Pinpoint the cell where the given text exists, returning its (X, Y) midpoint coordinate. 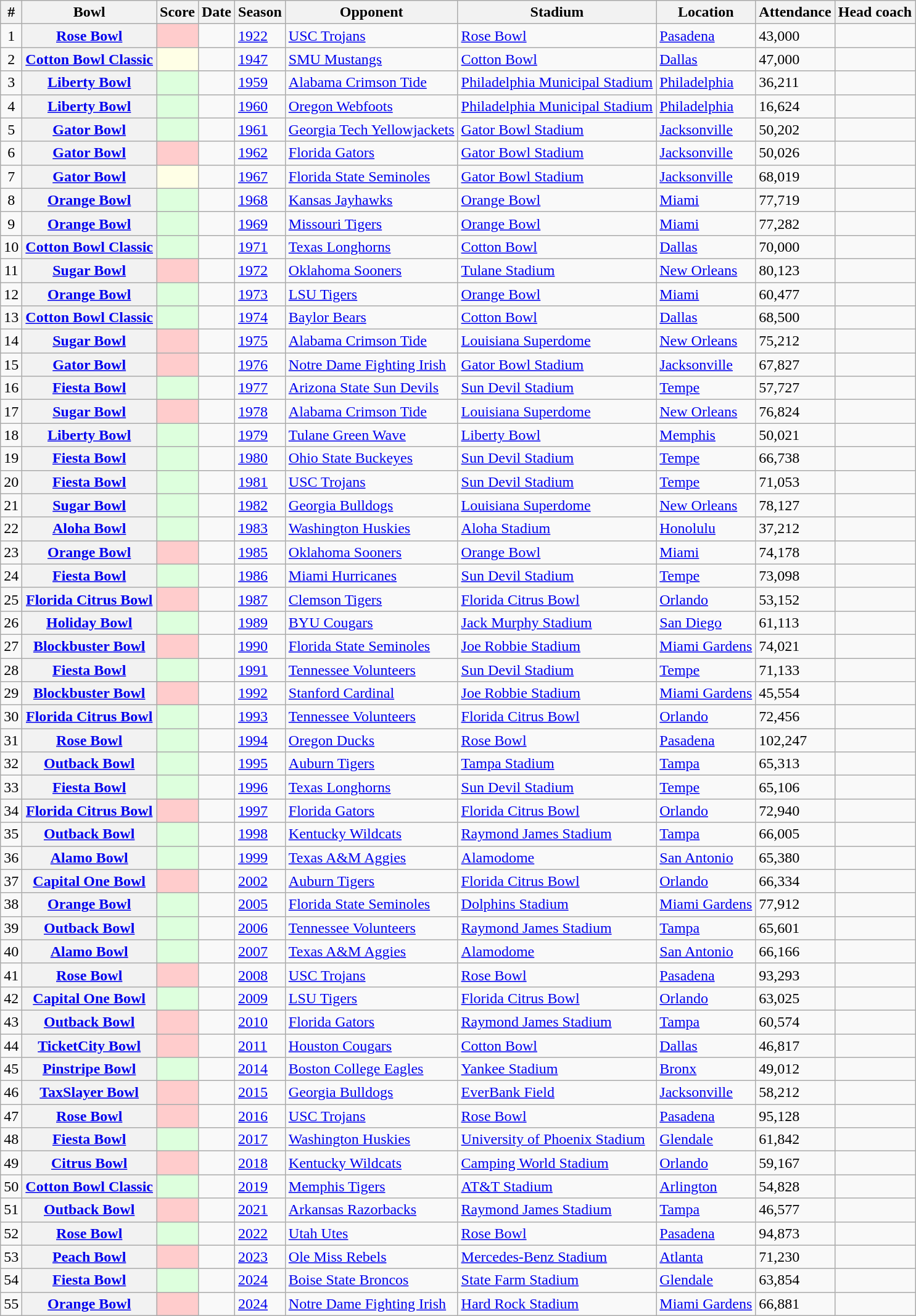
45 (11, 1069)
16 (11, 388)
University of Phoenix Stadium (557, 1140)
70,000 (795, 247)
2009 (260, 998)
16,624 (795, 106)
32 (11, 764)
54,828 (795, 1186)
93,293 (795, 975)
2005 (260, 904)
Jack Murphy Stadium (557, 623)
42 (11, 998)
Oregon Webfoots (371, 106)
19 (11, 458)
2 (11, 59)
Mercedes-Benz Stadium (557, 1257)
68,019 (795, 176)
38 (11, 904)
40 (11, 951)
75,212 (795, 341)
Pinstripe Bowl (89, 1069)
Yankee Stadium (557, 1069)
1981 (260, 482)
Head coach (875, 12)
1967 (260, 176)
77,719 (795, 200)
66,166 (795, 951)
Peach Bowl (89, 1257)
Dolphins Stadium (557, 904)
66,005 (795, 834)
AT&T Stadium (557, 1186)
Bronx (706, 1069)
Camping World Stadium (557, 1163)
78,127 (795, 505)
EverBank Field (557, 1093)
18 (11, 435)
1962 (260, 153)
50 (11, 1186)
2022 (260, 1233)
BYU Cougars (371, 623)
Arizona State Sun Devils (371, 388)
Citrus Bowl (89, 1163)
35 (11, 834)
74,021 (795, 646)
Arkansas Razorbacks (371, 1210)
66,738 (795, 458)
15 (11, 365)
71,230 (795, 1257)
2007 (260, 951)
33 (11, 787)
1982 (260, 505)
14 (11, 341)
Location (706, 12)
Season (260, 12)
Aloha Bowl (89, 529)
53 (11, 1257)
Miami Hurricanes (371, 576)
1977 (260, 388)
23 (11, 552)
51 (11, 1210)
1968 (260, 200)
Clemson Tigers (371, 599)
Honolulu (706, 529)
1991 (260, 669)
27 (11, 646)
6 (11, 153)
45,554 (795, 693)
7 (11, 176)
2008 (260, 975)
Boston College Eagles (371, 1069)
1959 (260, 83)
10 (11, 247)
63,854 (795, 1280)
47,000 (795, 59)
80,123 (795, 270)
43 (11, 1022)
1974 (260, 318)
12 (11, 294)
Memphis Tigers (371, 1186)
Missouri Tigers (371, 223)
Opponent (371, 12)
Tulane Green Wave (371, 435)
1989 (260, 623)
39 (11, 928)
Holiday Bowl (89, 623)
67,827 (795, 365)
1980 (260, 458)
State Farm Stadium (557, 1280)
2006 (260, 928)
46,817 (795, 1046)
28 (11, 669)
1995 (260, 764)
2023 (260, 1257)
1993 (260, 717)
34 (11, 811)
54 (11, 1280)
13 (11, 318)
77,282 (795, 223)
71,053 (795, 482)
58,212 (795, 1093)
2016 (260, 1116)
36,211 (795, 83)
60,477 (795, 294)
Boise State Broncos (371, 1280)
30 (11, 717)
37 (11, 881)
1960 (260, 106)
Memphis (706, 435)
1978 (260, 412)
Baylor Bears (371, 318)
47 (11, 1116)
Bowl (89, 12)
49 (11, 1163)
1947 (260, 59)
1987 (260, 599)
Date (216, 12)
20 (11, 482)
57,727 (795, 388)
SMU Mustangs (371, 59)
2014 (260, 1069)
65,313 (795, 764)
25 (11, 599)
1961 (260, 130)
74,178 (795, 552)
Ohio State Buckeyes (371, 458)
8 (11, 200)
1999 (260, 858)
37,212 (795, 529)
46,577 (795, 1210)
Arlington (706, 1186)
Utah Utes (371, 1233)
65,106 (795, 787)
1998 (260, 834)
1975 (260, 341)
1983 (260, 529)
1976 (260, 365)
63,025 (795, 998)
44 (11, 1046)
53,152 (795, 599)
1 (11, 36)
2015 (260, 1093)
Aloha Stadium (557, 529)
1969 (260, 223)
73,098 (795, 576)
3 (11, 83)
1992 (260, 693)
65,380 (795, 858)
36 (11, 858)
2011 (260, 1046)
TaxSlayer Bowl (89, 1093)
1997 (260, 811)
50,021 (795, 435)
49,012 (795, 1069)
52 (11, 1233)
1972 (260, 270)
1979 (260, 435)
Ole Miss Rebels (371, 1257)
TicketCity Bowl (89, 1046)
59,167 (795, 1163)
43,000 (795, 36)
46 (11, 1093)
9 (11, 223)
5 (11, 130)
2010 (260, 1022)
Hard Rock Stadium (557, 1304)
1973 (260, 294)
Georgia Tech Yellowjackets (371, 130)
76,824 (795, 412)
2019 (260, 1186)
66,334 (795, 881)
41 (11, 975)
1971 (260, 247)
2021 (260, 1210)
50,202 (795, 130)
Atlanta (706, 1257)
66,881 (795, 1304)
4 (11, 106)
22 (11, 529)
68,500 (795, 318)
29 (11, 693)
San Diego (706, 623)
50,026 (795, 153)
1986 (260, 576)
24 (11, 576)
31 (11, 740)
Score (178, 12)
Stanford Cardinal (371, 693)
1996 (260, 787)
72,940 (795, 811)
61,113 (795, 623)
Tampa Stadium (557, 764)
77,912 (795, 904)
Kansas Jayhawks (371, 200)
1985 (260, 552)
Attendance (795, 12)
# (11, 12)
65,601 (795, 928)
61,842 (795, 1140)
72,456 (795, 717)
21 (11, 505)
48 (11, 1140)
2018 (260, 1163)
2017 (260, 1140)
Tulane Stadium (557, 270)
2002 (260, 881)
11 (11, 270)
1922 (260, 36)
26 (11, 623)
71,133 (795, 669)
60,574 (795, 1022)
102,247 (795, 740)
1994 (260, 740)
Stadium (557, 12)
55 (11, 1304)
95,128 (795, 1116)
1990 (260, 646)
94,873 (795, 1233)
17 (11, 412)
Oregon Ducks (371, 740)
Houston Cougars (371, 1046)
